From the cell containing the given text, extract its center point as [x, y] coordinate. 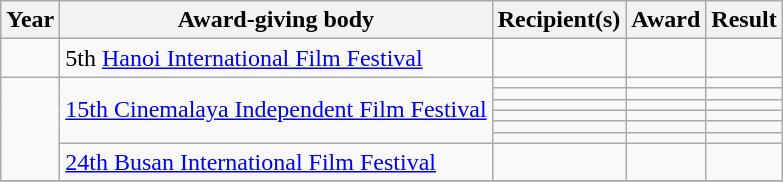
24th Busan International Film Festival [276, 162]
Recipient(s) [559, 20]
Award-giving body [276, 20]
Year [30, 20]
Award [666, 20]
Result [744, 20]
5th Hanoi International Film Festival [276, 58]
15th Cinemalaya Independent Film Festival [276, 110]
